Find where the given text appears and provide that cell's center as [x, y] coordinate. 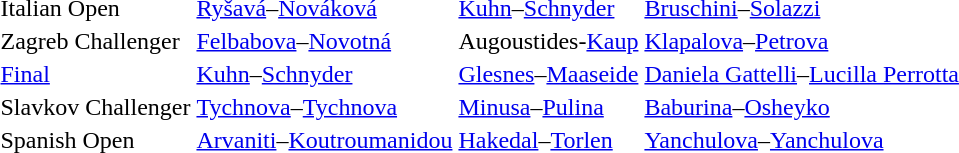
Felbabova–Novotná [324, 41]
Minusa–Pulina [548, 107]
Glesnes–Maaseide [548, 74]
Augoustides-Kaup [548, 41]
Tychnova–Tychnova [324, 107]
Kuhn–Schnyder [324, 74]
